Detect which cell encompasses the target text, then output its [x, y] center coordinate. 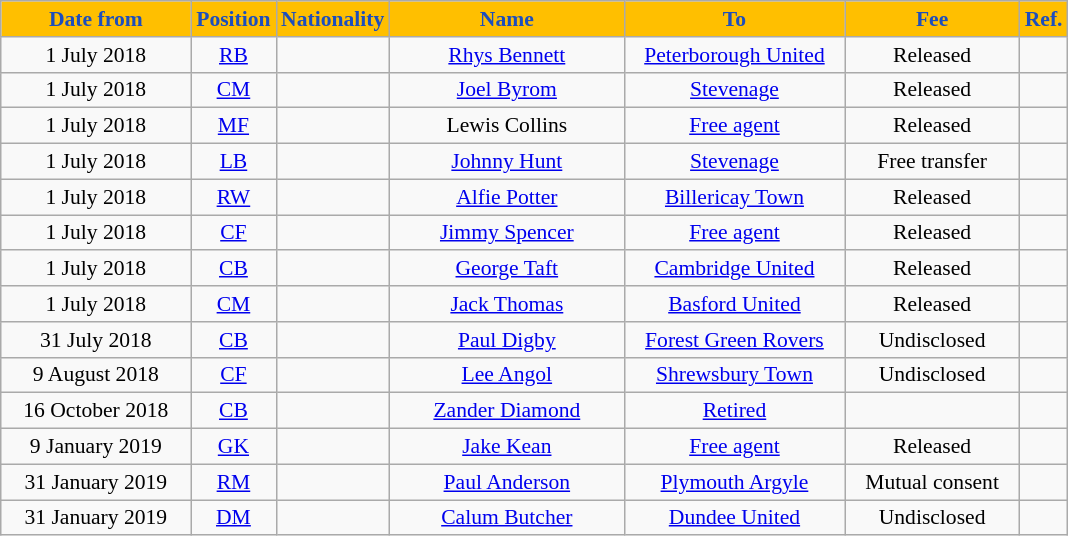
MF [234, 126]
Paul Anderson [506, 482]
Dundee United [734, 518]
Retired [734, 411]
Plymouth Argyle [734, 482]
31 July 2018 [96, 340]
RW [234, 197]
Position [234, 19]
Fee [932, 19]
Free transfer [932, 162]
Jack Thomas [506, 304]
Shrewsbury Town [734, 375]
RB [234, 55]
Alfie Potter [506, 197]
DM [234, 518]
Calum Butcher [506, 518]
9 August 2018 [96, 375]
16 October 2018 [96, 411]
Jake Kean [506, 447]
Nationality [332, 19]
Paul Digby [506, 340]
Billericay Town [734, 197]
Ref. [1044, 19]
9 January 2019 [96, 447]
Jimmy Spencer [506, 233]
Rhys Bennett [506, 55]
To [734, 19]
Date from [96, 19]
Joel Byrom [506, 90]
LB [234, 162]
Johnny Hunt [506, 162]
Forest Green Rovers [734, 340]
GK [234, 447]
Name [506, 19]
RM [234, 482]
George Taft [506, 269]
Peterborough United [734, 55]
Mutual consent [932, 482]
Cambridge United [734, 269]
Lewis Collins [506, 126]
Basford United [734, 304]
Zander Diamond [506, 411]
Lee Angol [506, 375]
